Output the [x, y] coordinate of the center of the cell containing the given text.  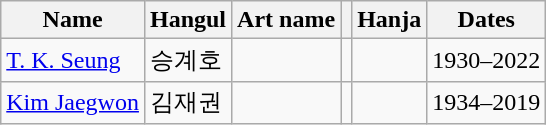
Hanja [390, 20]
1930–2022 [486, 60]
김재권 [188, 102]
승계호 [188, 60]
Dates [486, 20]
Name [73, 20]
Kim Jaegwon [73, 102]
1934–2019 [486, 102]
T. K. Seung [73, 60]
Art name [286, 20]
Hangul [188, 20]
